Return the [X, Y] coordinate for the center point of the cell that contains the specified text.  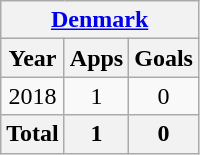
Goals [164, 58]
2018 [33, 96]
Year [33, 58]
Total [33, 134]
Apps [96, 58]
Denmark [100, 20]
